Output the [X, Y] coordinate of the center of the cell containing the given text.  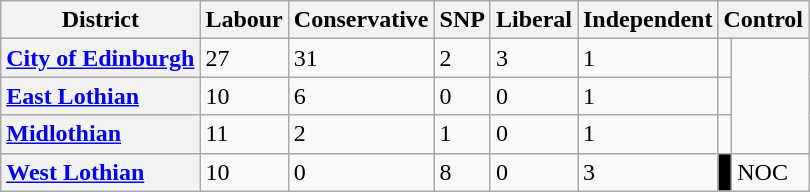
Conservative [361, 20]
27 [244, 58]
Independent [648, 20]
11 [244, 134]
6 [361, 96]
City of Edinburgh [100, 58]
Control [764, 20]
NOC [770, 172]
Midlothian [100, 134]
District [100, 20]
31 [361, 58]
Labour [244, 20]
West Lothian [100, 172]
SNP [462, 20]
East Lothian [100, 96]
8 [462, 172]
Liberal [534, 20]
